Find where the given text appears and provide that cell's center as [X, Y] coordinate. 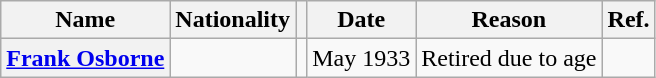
Retired due to age [509, 58]
Nationality [233, 20]
Ref. [628, 20]
Name [86, 20]
Frank Osborne [86, 58]
Reason [509, 20]
May 1933 [362, 58]
Date [362, 20]
